Determine the (x, y) coordinate at the center of the cell enclosing the given text.  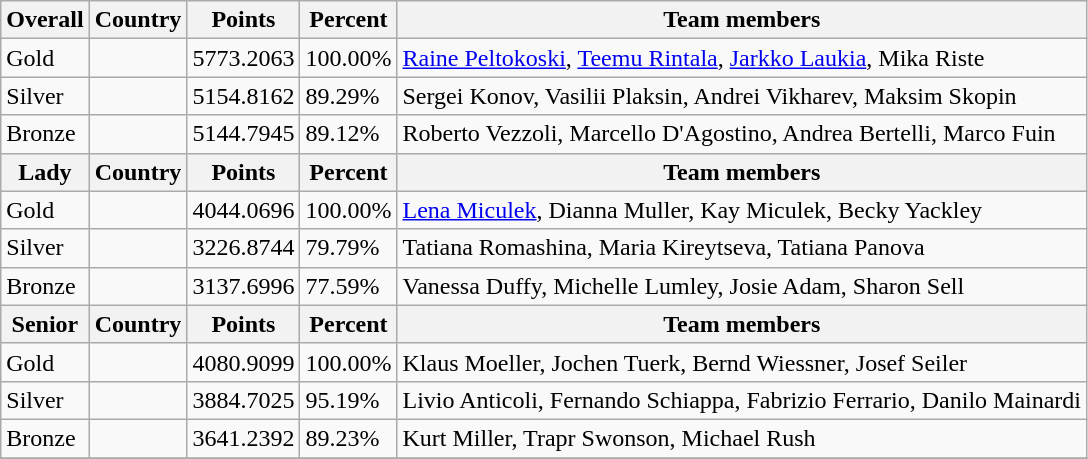
Vanessa Duffy, Michelle Lumley, Josie Adam, Sharon Sell (742, 286)
95.19% (348, 400)
5154.8162 (244, 96)
5144.7945 (244, 134)
Klaus Moeller, Jochen Tuerk, Bernd Wiessner, Josef Seiler (742, 362)
Raine Peltokoski, Teemu Rintala, Jarkko Laukia, Mika Riste (742, 58)
3641.2392 (244, 438)
89.29% (348, 96)
Tatiana Romashina, Maria Kireytseva, Tatiana Panova (742, 248)
89.12% (348, 134)
3137.6996 (244, 286)
Kurt Miller, Trapr Swonson, Michael Rush (742, 438)
89.23% (348, 438)
77.59% (348, 286)
4044.0696 (244, 210)
Sergei Konov, Vasilii Plaksin, Andrei Vikharev, Maksim Skopin (742, 96)
4080.9099 (244, 362)
Senior (45, 324)
Livio Anticoli, Fernando Schiappa, Fabrizio Ferrario, Danilo Mainardi (742, 400)
Lady (45, 172)
Lena Miculek, Dianna Muller, Kay Miculek, Becky Yackley (742, 210)
3884.7025 (244, 400)
79.79% (348, 248)
5773.2063 (244, 58)
Roberto Vezzoli, Marcello D'Agostino, Andrea Bertelli, Marco Fuin (742, 134)
Overall (45, 20)
3226.8744 (244, 248)
